Find where the given text appears and provide that cell's center as [X, Y] coordinate. 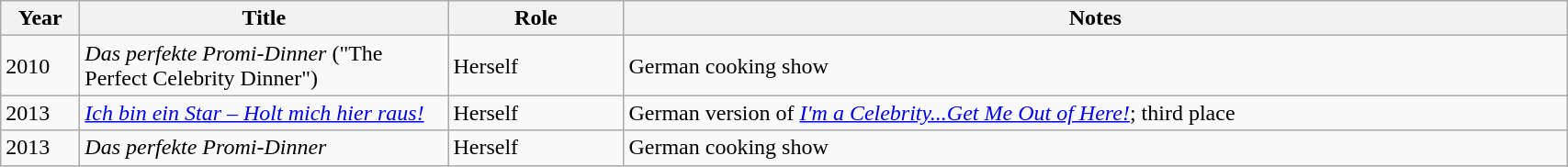
Das perfekte Promi-Dinner ("The Perfect Celebrity Dinner") [265, 66]
Notes [1095, 18]
Das perfekte Promi-Dinner [265, 148]
German version of I'm a Celebrity...Get Me Out of Here!; third place [1095, 113]
Title [265, 18]
Role [536, 18]
2010 [40, 66]
Ich bin ein Star – Holt mich hier raus! [265, 113]
Year [40, 18]
